Provide the (x, y) coordinate of the cell's center where the given text is located.  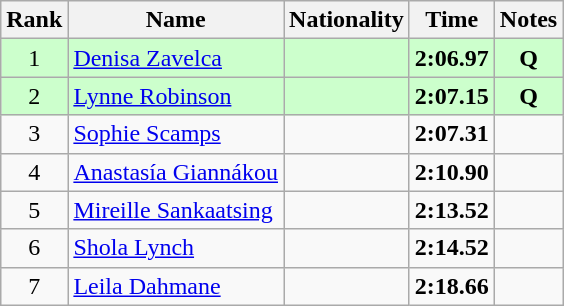
2 (34, 96)
2:10.90 (452, 172)
Notes (528, 20)
7 (34, 286)
2:07.31 (452, 134)
2:07.15 (452, 96)
Lynne Robinson (176, 96)
3 (34, 134)
Denisa Zavelca (176, 58)
4 (34, 172)
Name (176, 20)
2:13.52 (452, 210)
Nationality (347, 20)
2:06.97 (452, 58)
Sophie Scamps (176, 134)
Anastasía Giannákou (176, 172)
2:18.66 (452, 286)
Shola Lynch (176, 248)
6 (34, 248)
Time (452, 20)
1 (34, 58)
Rank (34, 20)
2:14.52 (452, 248)
5 (34, 210)
Leila Dahmane (176, 286)
Mireille Sankaatsing (176, 210)
